Pinpoint the cell where the given text exists, returning its (x, y) midpoint coordinate. 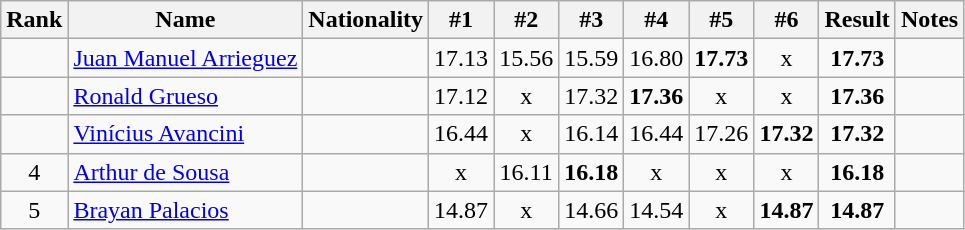
Result (857, 20)
#3 (592, 20)
Notes (929, 20)
Arthur de Sousa (186, 172)
16.80 (656, 58)
#4 (656, 20)
Nationality (366, 20)
Brayan Palacios (186, 210)
Name (186, 20)
#6 (786, 20)
5 (34, 210)
14.66 (592, 210)
16.11 (526, 172)
Juan Manuel Arrieguez (186, 58)
17.12 (462, 96)
17.13 (462, 58)
Vinícius Avancini (186, 134)
4 (34, 172)
Ronald Grueso (186, 96)
14.54 (656, 210)
15.59 (592, 58)
17.26 (722, 134)
16.14 (592, 134)
#2 (526, 20)
Rank (34, 20)
#5 (722, 20)
#1 (462, 20)
15.56 (526, 58)
